Return (x, y) of the center of cell containing provided text 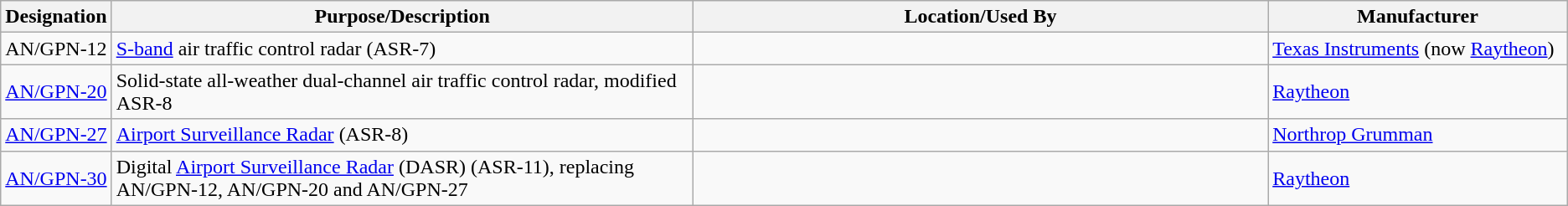
Designation (56, 17)
Digital Airport Surveillance Radar (DASR) (ASR-11), replacing AN/GPN-12, AN/GPN-20 and AN/GPN-27 (402, 178)
AN/GPN-12 (56, 49)
Solid-state all-weather dual-channel air traffic control radar, modified ASR-8 (402, 92)
AN/GPN-20 (56, 92)
AN/GPN-30 (56, 178)
Location/Used By (980, 17)
Purpose/Description (402, 17)
Manufacturer (1418, 17)
AN/GPN-27 (56, 135)
S-band air traffic control radar (ASR-7) (402, 49)
Northrop Grumman (1418, 135)
Airport Surveillance Radar (ASR-8) (402, 135)
Texas Instruments (now Raytheon) (1418, 49)
